Find where the given text appears and provide that cell's center as [X, Y] coordinate. 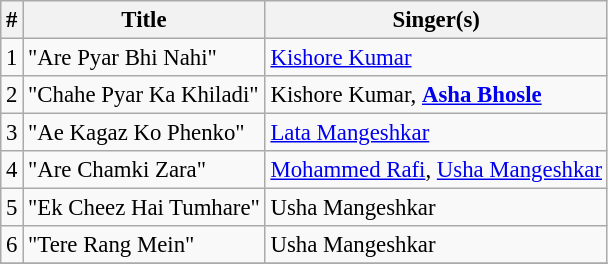
Mohammed Rafi, Usha Mangeshkar [436, 170]
"Ae Kagaz Ko Phenko" [144, 133]
Kishore Kumar [436, 58]
"Tere Rang Mein" [144, 245]
"Ek Cheez Hai Tumhare" [144, 208]
4 [12, 170]
Lata Mangeshkar [436, 133]
2 [12, 95]
Singer(s) [436, 20]
Title [144, 20]
# [12, 20]
3 [12, 133]
5 [12, 208]
Kishore Kumar, Asha Bhosle [436, 95]
6 [12, 245]
"Are Pyar Bhi Nahi" [144, 58]
"Chahe Pyar Ka Khiladi" [144, 95]
1 [12, 58]
"Are Chamki Zara" [144, 170]
